Return the (x, y) coordinate for the center point of the cell that contains the specified text.  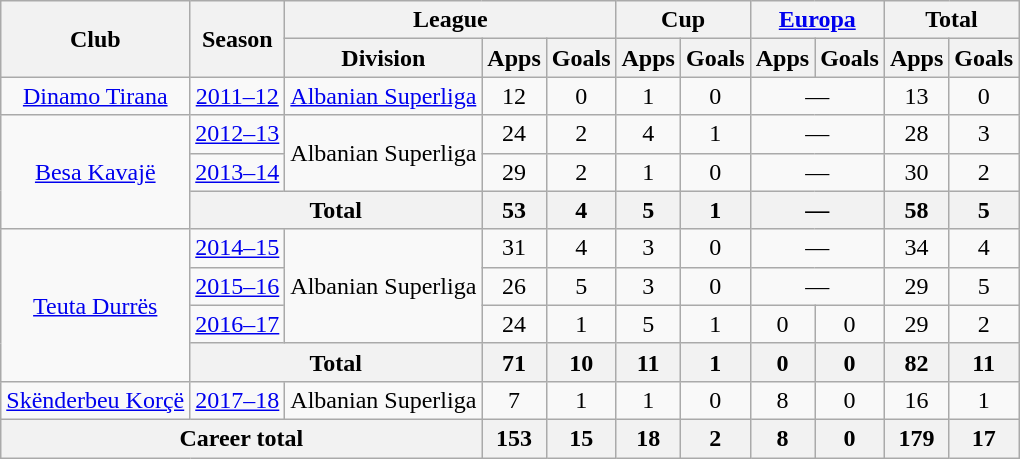
28 (916, 134)
2016–17 (238, 324)
12 (514, 96)
10 (581, 362)
League (450, 20)
Season (238, 39)
13 (916, 96)
2015–16 (238, 286)
18 (648, 438)
Teuta Durrës (96, 305)
58 (916, 210)
2012–13 (238, 134)
34 (916, 248)
Cup (683, 20)
179 (916, 438)
Club (96, 39)
2017–18 (238, 400)
153 (514, 438)
17 (984, 438)
Career total (242, 438)
Besa Kavajë (96, 172)
71 (514, 362)
Skënderbeu Korçë (96, 400)
26 (514, 286)
15 (581, 438)
30 (916, 172)
Division (384, 58)
Dinamo Tirana (96, 96)
31 (514, 248)
7 (514, 400)
Europa (817, 20)
16 (916, 400)
2011–12 (238, 96)
82 (916, 362)
2014–15 (238, 248)
2013–14 (238, 172)
53 (514, 210)
